Output the [x, y] coordinate of the center of the cell containing the given text.  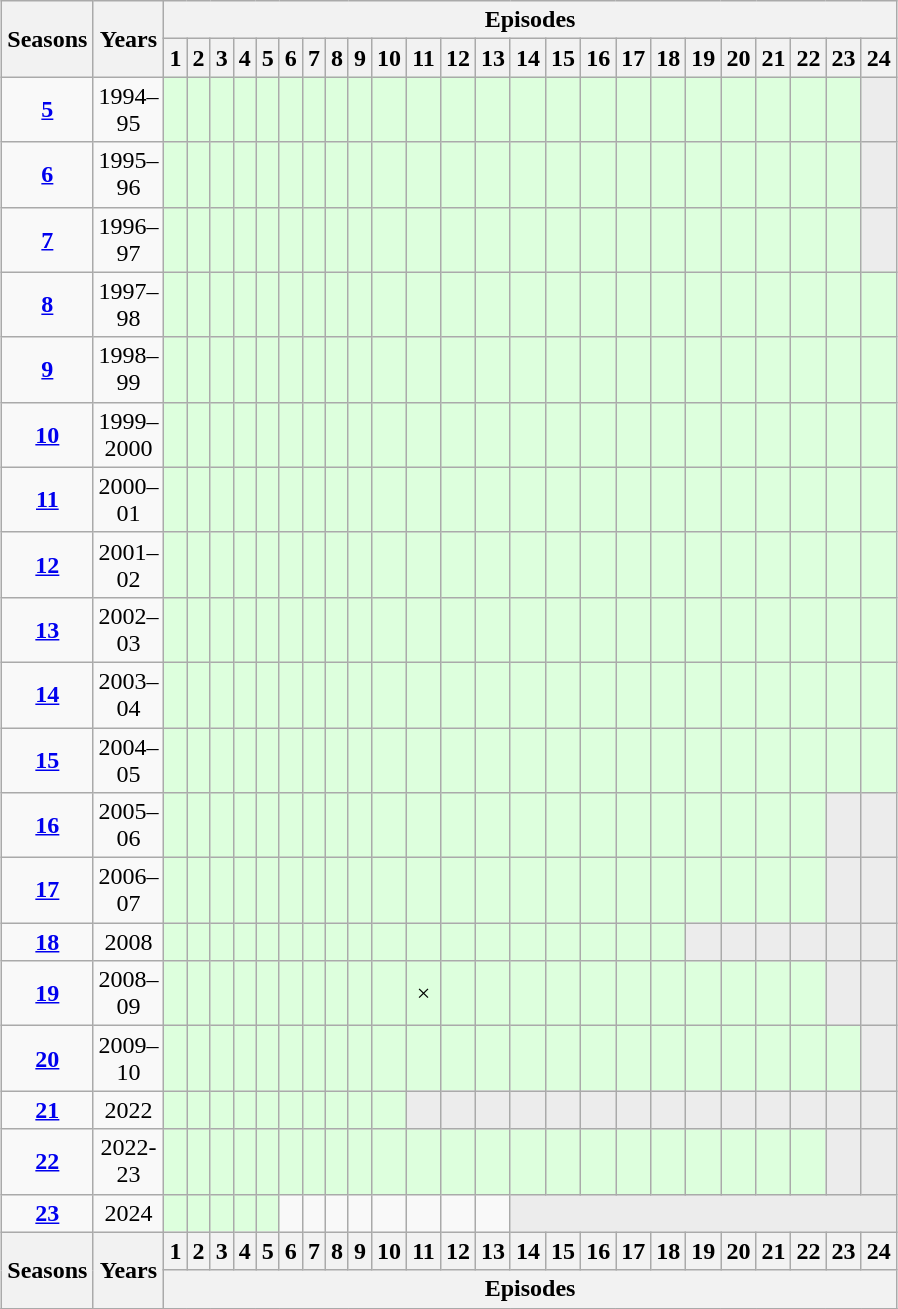
1996–97 [128, 240]
× [424, 994]
2004–05 [128, 760]
2002–03 [128, 630]
2003–04 [128, 694]
2024 [128, 1213]
1995–96 [128, 174]
2000–01 [128, 500]
2006–07 [128, 890]
1998–99 [128, 370]
1999–2000 [128, 434]
2008 [128, 942]
2009–10 [128, 1058]
2022-23 [128, 1162]
2001–02 [128, 564]
2005–06 [128, 826]
2008–09 [128, 994]
1997–98 [128, 304]
2022 [128, 1110]
1994–95 [128, 110]
